Provide the (x, y) coordinate of the cell's center where the given text is located.  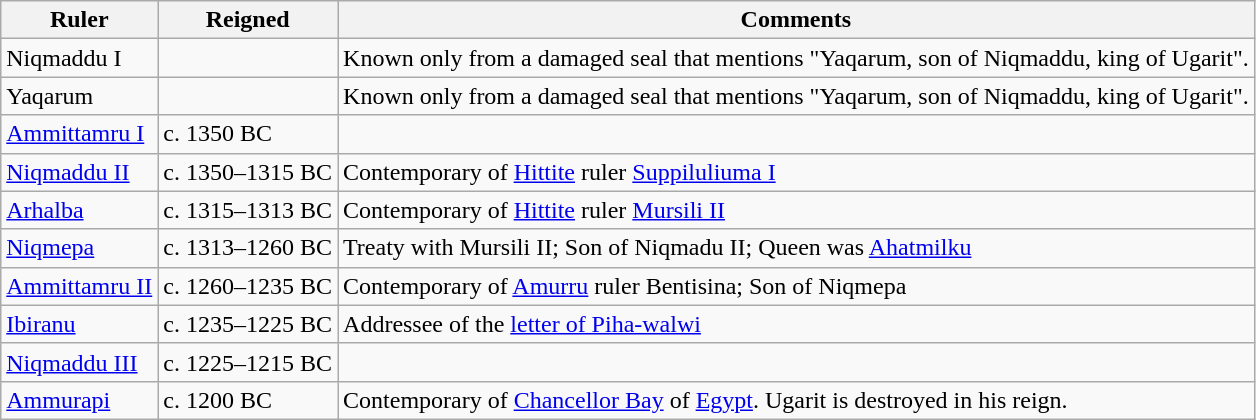
Treaty with Mursili II; Son of Niqmadu II; Queen was Ahatmilku (796, 248)
Ruler (80, 20)
Niqmaddu I (80, 58)
Addressee of the letter of Piha-walwi (796, 324)
Ibiranu (80, 324)
Arhalba (80, 210)
c. 1313–1260 BC (248, 248)
Contemporary of Amurru ruler Bentisina; Son of Niqmepa (796, 286)
c. 1350 BC (248, 134)
Ammittamru II (80, 286)
Contemporary of Hittite ruler Suppiluliuma I (796, 172)
Niqmepa (80, 248)
c. 1200 BC (248, 400)
c. 1350–1315 BC (248, 172)
Reigned (248, 20)
Ammittamru I (80, 134)
Contemporary of Chancellor Bay of Egypt. Ugarit is destroyed in his reign. (796, 400)
c. 1315–1313 BC (248, 210)
Comments (796, 20)
c. 1235–1225 BC (248, 324)
Yaqarum (80, 96)
Niqmaddu II (80, 172)
Ammurapi (80, 400)
Contemporary of Hittite ruler Mursili II (796, 210)
c. 1225–1215 BC (248, 362)
c. 1260–1235 BC (248, 286)
Niqmaddu III (80, 362)
